Return [X, Y] of the center of cell containing provided text 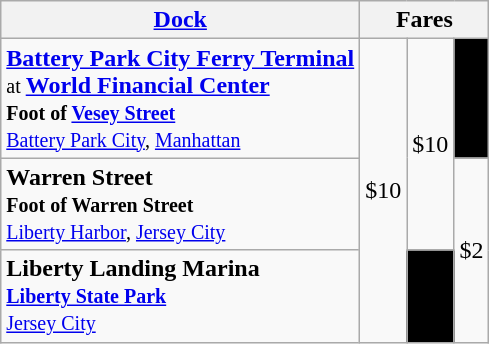
Battery Park City Ferry Terminalat World Financial CenterFoot of Vesey StreetBattery Park City, Manhattan [180, 98]
Warren StreetFoot of Warren StreetLiberty Harbor, Jersey City [180, 204]
Dock [180, 20]
Liberty Landing MarinaLiberty State ParkJersey City [180, 296]
Fares [424, 20]
$2 [472, 250]
